Locate the cell with the specified text and output its [x, y] center coordinate. 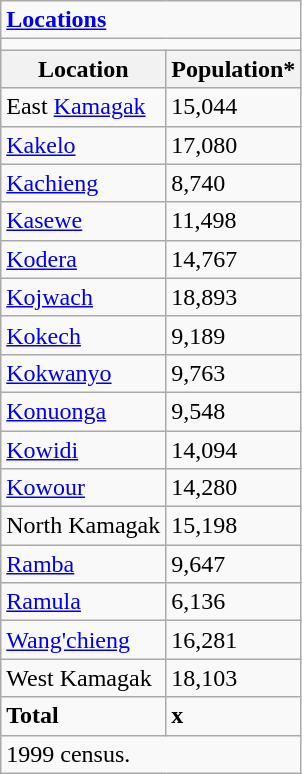
6,136 [234, 602]
15,044 [234, 107]
West Kamagak [84, 678]
Location [84, 69]
9,647 [234, 564]
East Kamagak [84, 107]
Wang'chieng [84, 640]
9,763 [234, 373]
11,498 [234, 221]
9,548 [234, 411]
Kokwanyo [84, 373]
18,103 [234, 678]
Ramula [84, 602]
Total [84, 716]
Kowour [84, 488]
14,280 [234, 488]
Kodera [84, 259]
North Kamagak [84, 526]
15,198 [234, 526]
8,740 [234, 183]
14,767 [234, 259]
18,893 [234, 297]
17,080 [234, 145]
Kojwach [84, 297]
Kakelo [84, 145]
Kowidi [84, 449]
Ramba [84, 564]
x [234, 716]
16,281 [234, 640]
Population* [234, 69]
Kachieng [84, 183]
Kasewe [84, 221]
Kokech [84, 335]
9,189 [234, 335]
1999 census. [151, 754]
Locations [151, 20]
14,094 [234, 449]
Konuonga [84, 411]
